Output the (x, y) coordinate of the center of the cell containing the given text.  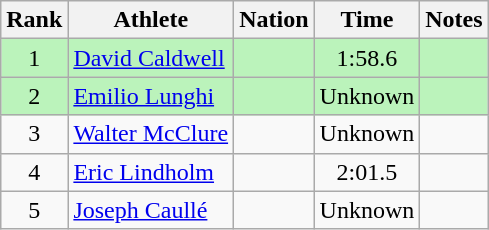
2:01.5 (367, 172)
Time (367, 20)
2 (34, 96)
1:58.6 (367, 58)
Walter McClure (151, 134)
Nation (274, 20)
Athlete (151, 20)
Notes (454, 20)
4 (34, 172)
Rank (34, 20)
1 (34, 58)
David Caldwell (151, 58)
Eric Lindholm (151, 172)
3 (34, 134)
Joseph Caullé (151, 210)
5 (34, 210)
Emilio Lunghi (151, 96)
